Extract the (x, y) coordinate from the center of the cell holding the provided text.  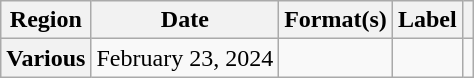
Various (46, 58)
Region (46, 20)
Date (185, 20)
Format(s) (336, 20)
Label (427, 20)
February 23, 2024 (185, 58)
